Determine the [x, y] coordinate at the center of the cell enclosing the given text.  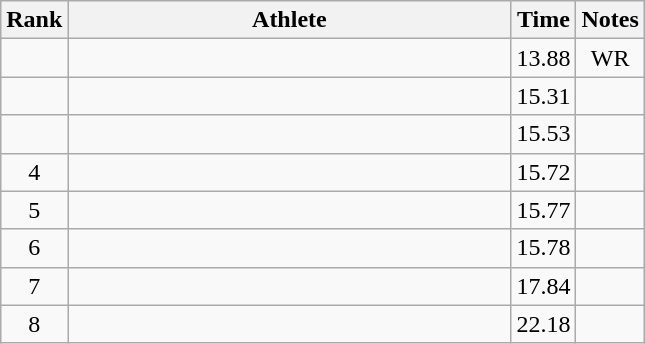
17.84 [544, 286]
8 [34, 324]
7 [34, 286]
15.77 [544, 210]
6 [34, 248]
15.53 [544, 134]
WR [610, 58]
Rank [34, 20]
22.18 [544, 324]
15.78 [544, 248]
5 [34, 210]
13.88 [544, 58]
15.72 [544, 172]
15.31 [544, 96]
Time [544, 20]
Notes [610, 20]
4 [34, 172]
Athlete [290, 20]
